Return the (x, y) coordinate for the center point of the cell that contains the specified text.  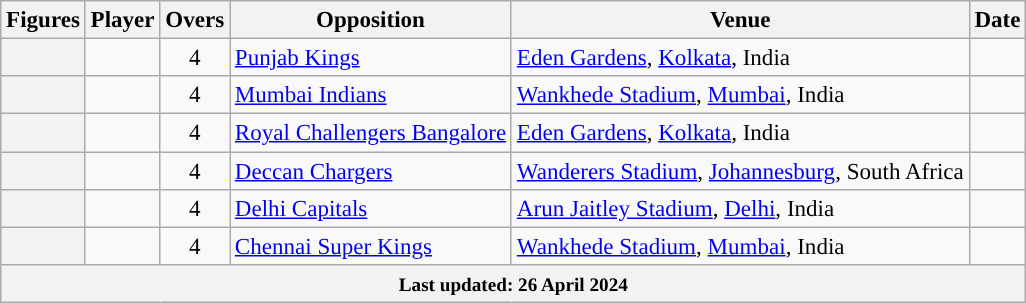
Royal Challengers Bangalore (371, 133)
Last updated: 26 April 2024 (514, 284)
Mumbai Indians (371, 95)
Wanderers Stadium, Johannesburg, South Africa (740, 171)
Arun Jaitley Stadium, Delhi, India (740, 209)
Overs (195, 20)
Opposition (371, 20)
Punjab Kings (371, 58)
Venue (740, 20)
Chennai Super Kings (371, 246)
Figures (44, 20)
Player (122, 20)
Deccan Chargers (371, 171)
Date (998, 20)
Delhi Capitals (371, 209)
